Detect which cell encompasses the target text, then output its [x, y] center coordinate. 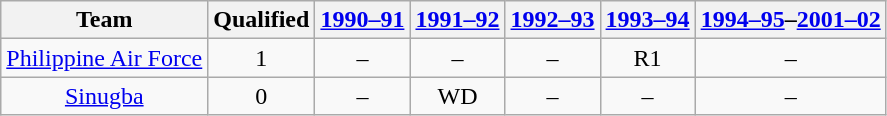
1 [262, 58]
R1 [648, 58]
Sinugba [104, 96]
Team [104, 20]
0 [262, 96]
1990–91 [362, 20]
1991–92 [458, 20]
Qualified [262, 20]
1993–94 [648, 20]
1994–95–2001–02 [790, 20]
Philippine Air Force [104, 58]
1992–93 [552, 20]
WD [458, 96]
